Pinpoint the cell where the given text exists, returning its (x, y) midpoint coordinate. 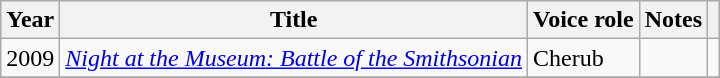
Notes (673, 20)
Title (294, 20)
Night at the Museum: Battle of the Smithsonian (294, 58)
Year (30, 20)
Cherub (584, 58)
2009 (30, 58)
Voice role (584, 20)
